Locate the cell with the specified text and output its [X, Y] center coordinate. 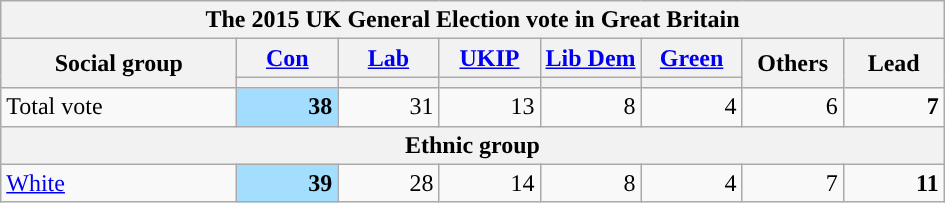
Lead [894, 64]
14 [490, 183]
Social group [119, 64]
31 [388, 107]
Lab [388, 58]
Total vote [119, 107]
White [119, 183]
11 [894, 183]
The 2015 UK General Election vote in Great Britain [473, 20]
Ethnic group [473, 145]
Green [692, 58]
13 [490, 107]
28 [388, 183]
Others [792, 64]
6 [792, 107]
UKIP [490, 58]
Con [288, 58]
Lib Dem [590, 58]
38 [288, 107]
39 [288, 183]
